Detect which cell encompasses the target text, then output its [x, y] center coordinate. 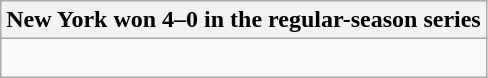
New York won 4–0 in the regular-season series [244, 20]
